Locate the cell with the specified text and output its (x, y) center coordinate. 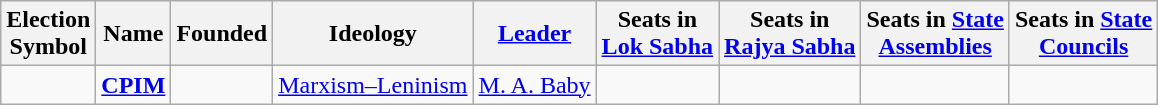
Seats in StateCouncils (1083, 34)
M. A. Baby (534, 85)
Name (134, 34)
Marxism–Leninism (373, 85)
Leader (534, 34)
CPIM (134, 85)
Seats inRajya Sabha (790, 34)
ElectionSymbol (48, 34)
Seats inLok Sabha (657, 34)
Ideology (373, 34)
Seats in StateAssemblies (935, 34)
Founded (222, 34)
